Find where the given text appears and provide that cell's center as (x, y) coordinate. 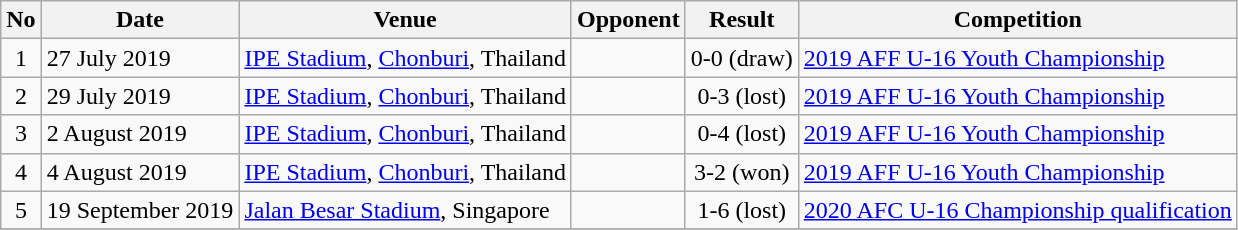
19 September 2019 (140, 210)
29 July 2019 (140, 96)
0-0 (draw) (742, 58)
No (21, 20)
3 (21, 134)
4 August 2019 (140, 172)
5 (21, 210)
0-4 (lost) (742, 134)
2 August 2019 (140, 134)
Result (742, 20)
Date (140, 20)
27 July 2019 (140, 58)
Jalan Besar Stadium, Singapore (406, 210)
Venue (406, 20)
Opponent (628, 20)
1-6 (lost) (742, 210)
0-3 (lost) (742, 96)
3-2 (won) (742, 172)
2 (21, 96)
Competition (1018, 20)
2020 AFC U-16 Championship qualification (1018, 210)
4 (21, 172)
1 (21, 58)
